Return the [x, y] coordinate for the center point of the cell that contains the specified text.  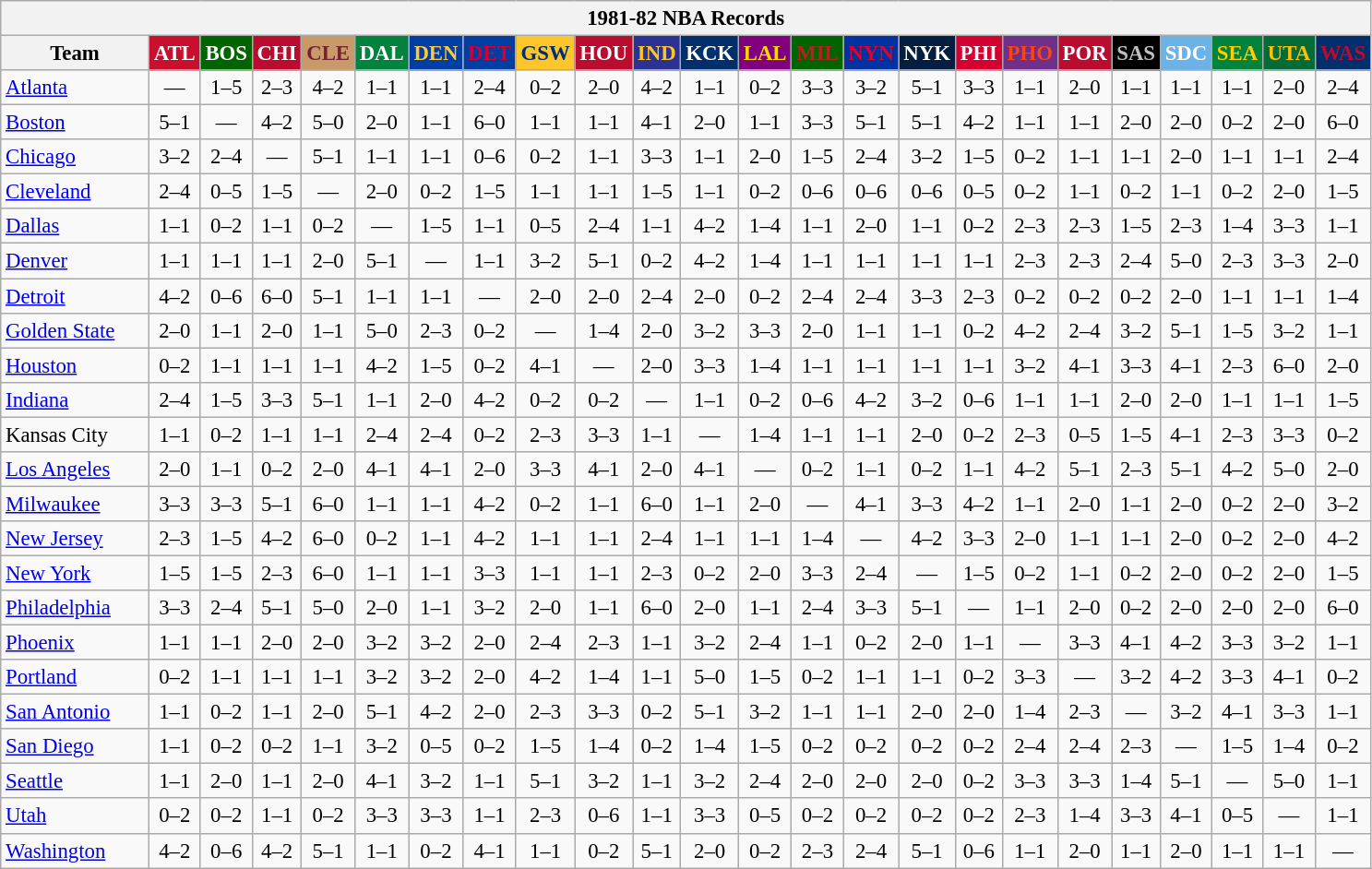
BOS [226, 54]
KCK [710, 54]
UTA [1288, 54]
MIL [817, 54]
Philadelphia [76, 608]
Phoenix [76, 643]
SEA [1238, 54]
Seattle [76, 781]
LAL [764, 54]
Indiana [76, 399]
WAS [1342, 54]
CHI [277, 54]
Los Angeles [76, 470]
GSW [545, 54]
Golden State [76, 330]
DET [489, 54]
ATL [174, 54]
Portland [76, 677]
NYK [926, 54]
San Antonio [76, 712]
Houston [76, 365]
IND [657, 54]
Cleveland [76, 192]
New York [76, 573]
NYN [871, 54]
Chicago [76, 157]
CLE [328, 54]
1981-82 NBA Records [686, 18]
PHO [1030, 54]
PHI [978, 54]
Atlanta [76, 88]
HOU [603, 54]
Team [76, 54]
Kansas City [76, 434]
Utah [76, 816]
Detroit [76, 296]
New Jersey [76, 539]
Dallas [76, 226]
SDC [1186, 54]
POR [1085, 54]
Milwaukee [76, 504]
San Diego [76, 746]
DAL [382, 54]
SAS [1136, 54]
Washington [76, 851]
Boston [76, 123]
DEN [435, 54]
Denver [76, 261]
